Determine the [x, y] coordinate at the center of the cell enclosing the given text.  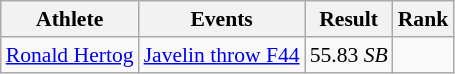
Events [222, 19]
Ronald Hertog [70, 55]
Rank [424, 19]
Javelin throw F44 [222, 55]
55.83 SB [349, 55]
Athlete [70, 19]
Result [349, 19]
